Detect which cell encompasses the target text, then output its [x, y] center coordinate. 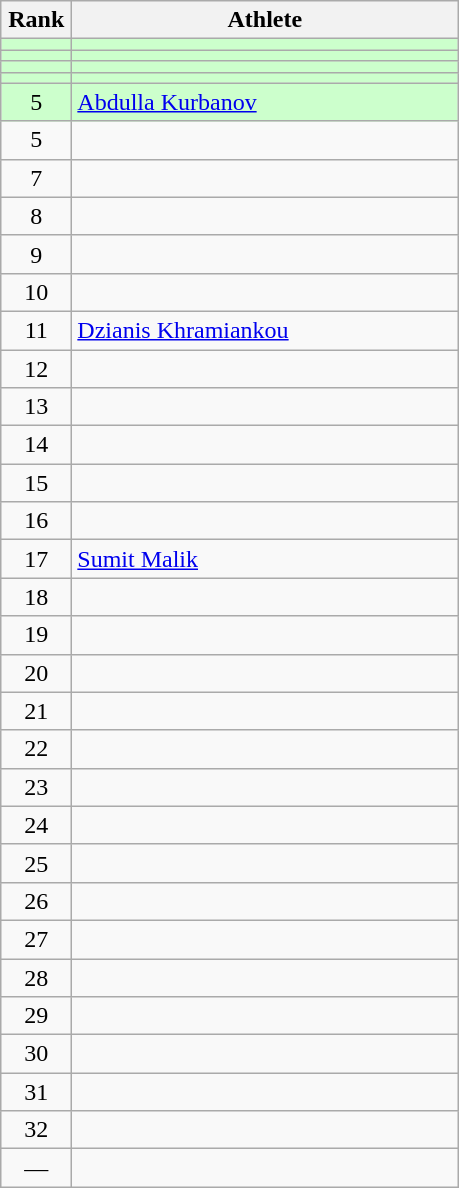
11 [36, 330]
30 [36, 1054]
21 [36, 711]
22 [36, 749]
Athlete [265, 20]
14 [36, 445]
Abdulla Kurbanov [265, 102]
Sumit Malik [265, 559]
Rank [36, 20]
10 [36, 292]
29 [36, 1016]
Dzianis Khramiankou [265, 330]
27 [36, 939]
8 [36, 216]
20 [36, 673]
26 [36, 901]
7 [36, 178]
15 [36, 483]
19 [36, 635]
24 [36, 825]
16 [36, 521]
23 [36, 787]
9 [36, 254]
28 [36, 977]
32 [36, 1130]
13 [36, 407]
— [36, 1168]
31 [36, 1092]
17 [36, 559]
25 [36, 863]
12 [36, 369]
18 [36, 597]
